Scan for the cell matching the given text and deliver its [x, y] coordinate at center. 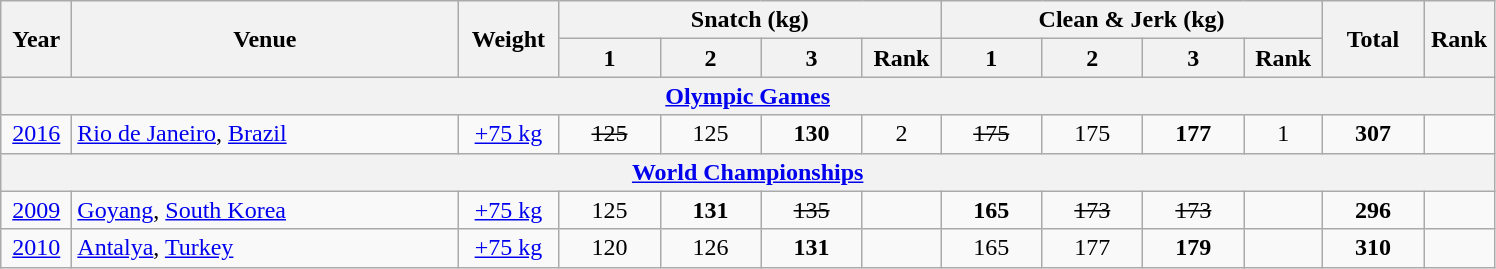
Clean & Jerk (kg) [1132, 20]
Total [1372, 39]
Venue [265, 39]
179 [1194, 248]
2010 [36, 248]
130 [812, 134]
Antalya, Turkey [265, 248]
Rio de Janeiro, Brazil [265, 134]
Olympic Games [748, 96]
2016 [36, 134]
120 [610, 248]
World Championships [748, 172]
Weight [508, 39]
Snatch (kg) [750, 20]
310 [1372, 248]
126 [710, 248]
296 [1372, 210]
307 [1372, 134]
Goyang, South Korea [265, 210]
2009 [36, 210]
Year [36, 39]
135 [812, 210]
